Return [x, y] of the center of cell containing provided text 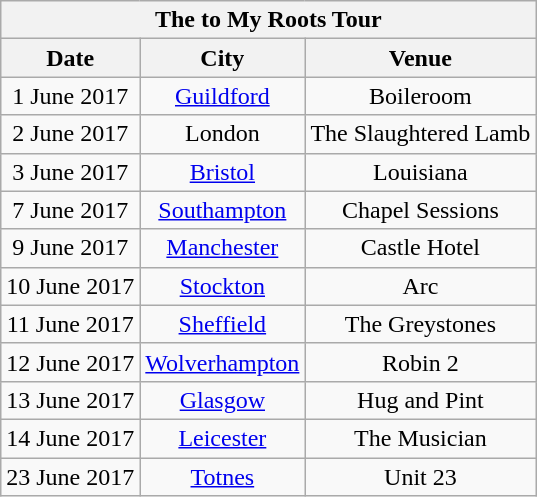
Southampton [222, 210]
City [222, 58]
Venue [420, 58]
1 June 2017 [70, 96]
12 June 2017 [70, 362]
Unit 23 [420, 477]
Louisiana [420, 172]
Guildford [222, 96]
14 June 2017 [70, 438]
Bristol [222, 172]
Hug and Pint [420, 400]
Wolverhampton [222, 362]
The to My Roots Tour [268, 20]
Stockton [222, 286]
10 June 2017 [70, 286]
Robin 2 [420, 362]
Arc [420, 286]
Manchester [222, 248]
Glasgow [222, 400]
Date [70, 58]
13 June 2017 [70, 400]
Totnes [222, 477]
London [222, 134]
Sheffield [222, 324]
The Slaughtered Lamb [420, 134]
Castle Hotel [420, 248]
23 June 2017 [70, 477]
11 June 2017 [70, 324]
The Musician [420, 438]
The Greystones [420, 324]
2 June 2017 [70, 134]
3 June 2017 [70, 172]
9 June 2017 [70, 248]
7 June 2017 [70, 210]
Leicester [222, 438]
Chapel Sessions [420, 210]
Boileroom [420, 96]
